Output the (x, y) coordinate of the center of the cell containing the given text.  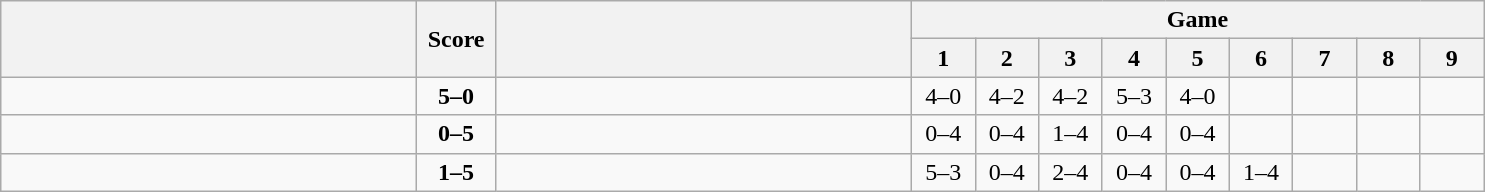
Score (456, 39)
3 (1071, 58)
2–4 (1071, 172)
4 (1134, 58)
1 (943, 58)
5–0 (456, 96)
0–5 (456, 134)
9 (1452, 58)
Game (1197, 20)
7 (1325, 58)
2 (1007, 58)
8 (1388, 58)
6 (1261, 58)
5 (1198, 58)
1–5 (456, 172)
